Return (x, y) of the center of cell containing provided text 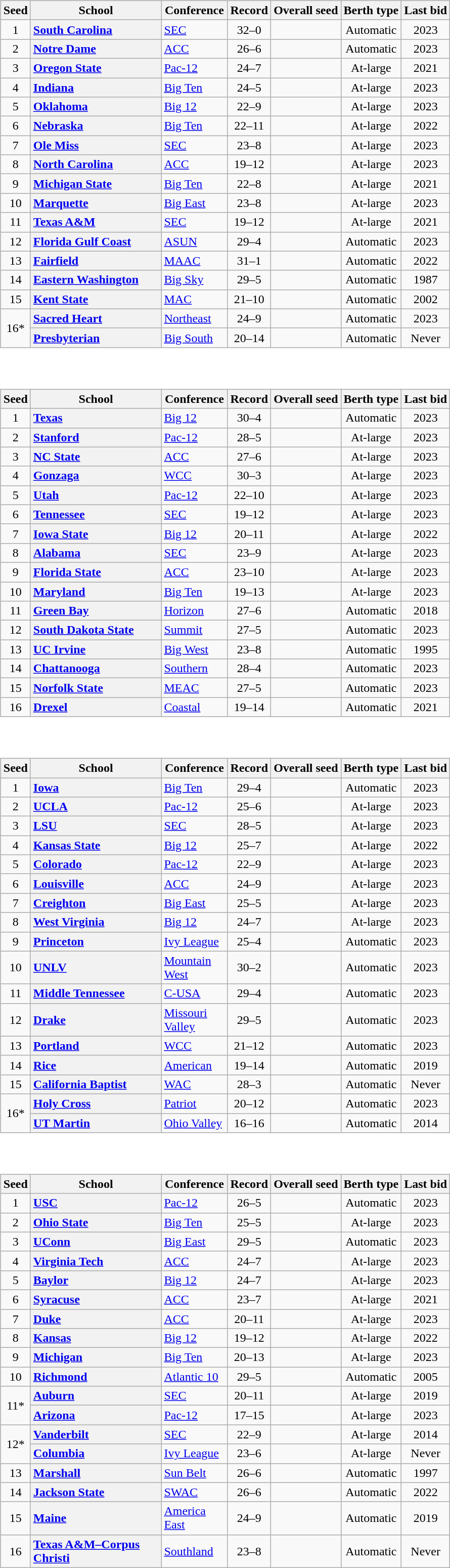
Chattanooga (96, 669)
32–0 (249, 29)
Utah (96, 495)
Colorado (96, 864)
2018 (426, 611)
11* (15, 1406)
Ohio State (96, 1222)
Middle Tennessee (96, 994)
Mountain West (194, 968)
Auburn (96, 1396)
Missouri Valley (194, 1019)
25–4 (249, 941)
Southland (194, 1551)
Portland (96, 1046)
Jackson State (96, 1492)
North Carolina (96, 164)
Indiana (96, 88)
Southern (194, 669)
Richmond (96, 1377)
26–5 (249, 1203)
Atlantic 10 (194, 1377)
Maine (96, 1518)
Virginia Tech (96, 1261)
23–10 (249, 572)
25–7 (249, 845)
Syracuse (96, 1299)
Eastern Washington (96, 280)
Sun Belt (194, 1473)
17–15 (249, 1415)
MEAC (194, 688)
Michigan (96, 1357)
Nebraska (96, 126)
Drexel (96, 707)
Green Bay (96, 611)
30–2 (249, 968)
Florida Gulf Coast (96, 241)
Drake (96, 1019)
1987 (426, 280)
SWAC (194, 1492)
WAC (194, 1084)
19–13 (249, 592)
Fairfield (96, 261)
Big Sky (194, 280)
Iowa (96, 787)
Summit (194, 630)
1995 (426, 649)
Kansas (96, 1338)
Horizon (194, 611)
Kansas State (96, 845)
Holy Cross (96, 1103)
South Carolina (96, 29)
Florida State (96, 572)
Ohio Valley (194, 1123)
23–7 (249, 1299)
Big West (194, 649)
Creighton (96, 903)
22–10 (249, 495)
Oregon State (96, 68)
Kent State (96, 299)
Marshall (96, 1473)
Oklahoma (96, 107)
28–4 (249, 669)
22–8 (249, 184)
Northeast (194, 318)
2005 (426, 1377)
C-USA (194, 994)
Rice (96, 1065)
NC State (96, 457)
UNLV (96, 968)
Louisville (96, 884)
Coastal (194, 707)
Gonzaga (96, 476)
2002 (426, 299)
12* (15, 1444)
Tennessee (96, 514)
23–9 (249, 553)
California Baptist (96, 1084)
31–1 (249, 261)
16–16 (249, 1123)
USC (96, 1203)
South Dakota State (96, 630)
23–6 (249, 1454)
UCLA (96, 807)
25–6 (249, 807)
Michigan State (96, 184)
Texas (96, 418)
Notre Dame (96, 49)
MAC (194, 299)
Vanderbilt (96, 1434)
UConn (96, 1242)
LSU (96, 826)
30–4 (249, 418)
Texas A&M–Corpus Christi (96, 1551)
24–5 (249, 88)
Stanford (96, 437)
America East (194, 1518)
Baylor (96, 1280)
1997 (426, 1473)
20–13 (249, 1357)
ASUN (194, 241)
Sacred Heart (96, 318)
Presbyterian (96, 338)
Iowa State (96, 533)
21–12 (249, 1046)
Ole Miss (96, 145)
Texas A&M (96, 222)
Norfolk State (96, 688)
22–11 (249, 126)
20–14 (249, 338)
20–12 (249, 1103)
Alabama (96, 553)
Maryland (96, 592)
MAAC (194, 261)
21–10 (249, 299)
30–3 (249, 476)
West Virginia (96, 922)
Princeton (96, 941)
UC Irvine (96, 649)
28–3 (249, 1084)
Big South (194, 338)
American (194, 1065)
Patriot (194, 1103)
Marquette (96, 203)
Columbia (96, 1454)
Duke (96, 1318)
UT Martin (96, 1123)
Arizona (96, 1415)
